For the text-containing cell, return its midpoint in (x, y) coordinate format. 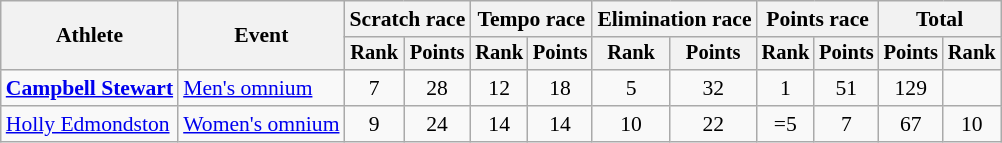
18 (560, 88)
Campbell Stewart (90, 88)
Holly Edmondston (90, 124)
12 (499, 88)
24 (437, 124)
9 (374, 124)
Men's omnium (261, 88)
5 (631, 88)
Athlete (90, 36)
129 (911, 88)
Women's omnium (261, 124)
Tempo race (531, 19)
Event (261, 36)
1 (786, 88)
32 (714, 88)
Scratch race (408, 19)
Total (940, 19)
67 (911, 124)
Points race (818, 19)
22 (714, 124)
28 (437, 88)
51 (846, 88)
Elimination race (674, 19)
=5 (786, 124)
